Search for the cell housing the specified text and yield its [x, y] center coordinate. 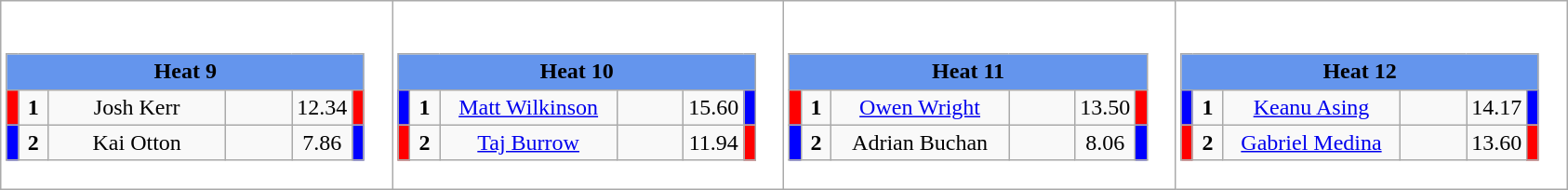
15.60 [714, 107]
Heat 12 [1360, 72]
Keanu Asing [1311, 107]
14.17 [1497, 107]
Kai Otton [138, 142]
Matt Wilkinson [528, 107]
13.60 [1497, 142]
Adrian Buchan [921, 142]
8.06 [1105, 142]
Heat 9 [185, 72]
Gabriel Medina [1311, 142]
Heat 11 [968, 72]
13.50 [1105, 107]
Heat 10 [577, 72]
Taj Burrow [528, 142]
12.34 [322, 107]
Josh Kerr [138, 107]
Owen Wright [921, 107]
Heat 12 1 Keanu Asing 14.17 2 Gabriel Medina 13.60 [1371, 95]
Heat 11 1 Owen Wright 13.50 2 Adrian Buchan 8.06 [980, 95]
7.86 [322, 142]
Heat 10 1 Matt Wilkinson 15.60 2 Taj Burrow 11.94 [588, 95]
Heat 9 1 Josh Kerr 12.34 2 Kai Otton 7.86 [197, 95]
11.94 [714, 142]
